From the cell containing the given text, extract its center point as (X, Y) coordinate. 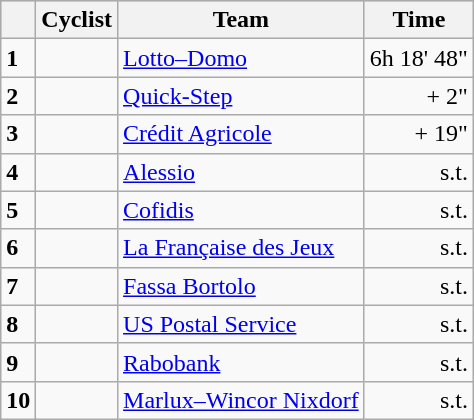
Team (242, 20)
+ 2" (418, 96)
8 (18, 324)
Cofidis (242, 210)
4 (18, 172)
US Postal Service (242, 324)
Rabobank (242, 362)
3 (18, 134)
Time (418, 20)
Fassa Bortolo (242, 286)
6h 18' 48" (418, 58)
Alessio (242, 172)
5 (18, 210)
Quick-Step (242, 96)
La Française des Jeux (242, 248)
1 (18, 58)
6 (18, 248)
Lotto–Domo (242, 58)
7 (18, 286)
10 (18, 400)
Cyclist (77, 20)
Crédit Agricole (242, 134)
+ 19" (418, 134)
Marlux–Wincor Nixdorf (242, 400)
2 (18, 96)
9 (18, 362)
